Locate the cell with the specified text and output its (x, y) center coordinate. 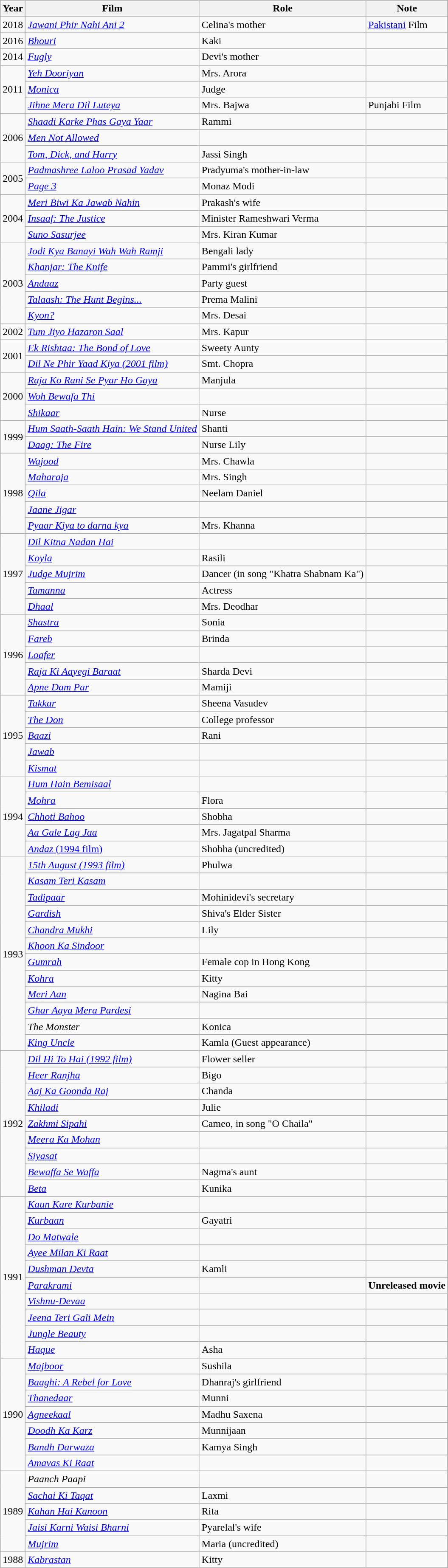
Sweety Aunty (283, 348)
Kamya Singh (283, 1447)
Woh Bewafa Thi (112, 396)
1995 (13, 735)
Jawani Phir Nahi Ani 2 (112, 25)
Neelam Daniel (283, 493)
Maria (uncredited) (283, 1544)
Tamanna (112, 590)
Mrs. Kiran Kumar (283, 235)
1990 (13, 1414)
Haque (112, 1350)
Mamiji (283, 687)
Kurbaan (112, 1220)
Sonia (283, 622)
Prema Malini (283, 299)
2018 (13, 25)
Siyasat (112, 1156)
Aaj Ka Goonda Raj (112, 1091)
Parakrami (112, 1285)
1989 (13, 1511)
1999 (13, 436)
Tadipaar (112, 897)
Kabrastan (112, 1560)
Phulwa (283, 865)
2014 (13, 57)
The Monster (112, 1027)
Dil Hi To Hai (1992 film) (112, 1059)
Kaun Kare Kurbanie (112, 1204)
Maharaja (112, 477)
Shanti (283, 428)
Smt. Chopra (283, 364)
Jaane Jigar (112, 510)
Sachai Ki Taqat (112, 1495)
Raja Ko Rani Se Pyar Ho Gaya (112, 380)
Chandra Mukhi (112, 929)
Sushila (283, 1366)
Note (407, 8)
Do Matwale (112, 1237)
Shikaar (112, 412)
Koyla (112, 558)
Mujrim (112, 1544)
Prakash's wife (283, 203)
Dancer (in song "Khatra Shabnam Ka") (283, 574)
Dil Ne Phir Yaad Kiya (2001 film) (112, 364)
Monica (112, 89)
1988 (13, 1560)
Laxmi (283, 1495)
Female cop in Hong Kong (283, 962)
Flower seller (283, 1059)
Madhu Saxena (283, 1414)
Bengali lady (283, 251)
2004 (13, 219)
Jaisi Karni Waisi Bharni (112, 1528)
Suno Sasurjee (112, 235)
Amavas Ki Raat (112, 1463)
Andaz (1994 film) (112, 849)
Pammi's girlfriend (283, 267)
Minister Rameshwari Verma (283, 219)
Rita (283, 1512)
1992 (13, 1123)
2005 (13, 178)
Mrs. Kapur (283, 332)
Men Not Allowed (112, 138)
Kamla (Guest appearance) (283, 1043)
Shobha (283, 816)
Tom, Dick, and Harry (112, 154)
Rammi (283, 121)
1998 (13, 493)
Nagma's aunt (283, 1172)
Paanch Paapi (112, 1479)
Raja Ki Aayegi Baraat (112, 671)
Unreleased movie (407, 1285)
Vishnu-Devaa (112, 1301)
Judge Mujrim (112, 574)
Heer Ranjha (112, 1075)
Wajood (112, 461)
Fareb (112, 639)
Pyaar Kiya to darna kya (112, 526)
Ek Rishtaa: The Bond of Love (112, 348)
Gayatri (283, 1220)
Yeh Dooriyan (112, 73)
Nurse Lily (283, 445)
Sheena Vasudev (283, 703)
Shastra (112, 622)
Manjula (283, 380)
Actress (283, 590)
Daag: The Fire (112, 445)
Kohra (112, 978)
Bewaffa Se Waffa (112, 1172)
Jeena Teri Gali Mein (112, 1317)
Kunika (283, 1188)
Celina's mother (283, 25)
Pradyuma's mother-in-law (283, 170)
Julie (283, 1107)
2006 (13, 138)
Pyarelal's wife (283, 1528)
Konica (283, 1027)
Dhanraj's girlfriend (283, 1382)
Fugly (112, 57)
Party guest (283, 283)
Judge (283, 89)
Hum Saath-Saath Hain: We Stand United (112, 428)
1996 (13, 655)
Talaash: The Hunt Begins... (112, 299)
Nurse (283, 412)
Pakistani Film (407, 25)
2016 (13, 41)
Jodi Kya Banayi Wah Wah Ramji (112, 251)
Tum Jiyo Hazaron Saal (112, 332)
Andaaz (112, 283)
Baazi (112, 736)
Cameo, in song "O Chaila" (283, 1123)
Film (112, 8)
2000 (13, 396)
Monaz Modi (283, 186)
Jungle Beauty (112, 1334)
Insaaf: The Justice (112, 219)
Flora (283, 800)
Mrs. Jagatpal Sharma (283, 833)
Brinda (283, 639)
Khanjar: The Knife (112, 267)
Mrs. Desai (283, 315)
Jihne Mera Dil Luteya (112, 105)
Loafer (112, 655)
Devi's mother (283, 57)
Beta (112, 1188)
Munni (283, 1398)
Role (283, 8)
Jassi Singh (283, 154)
Mrs. Chawla (283, 461)
Dushman Devta (112, 1269)
Shobha (uncredited) (283, 849)
Bigo (283, 1075)
Rasili (283, 558)
Bandh Darwaza (112, 1447)
Zakhmi Sipahi (112, 1123)
Kismat (112, 768)
2003 (13, 283)
Mrs. Bajwa (283, 105)
Dhaal (112, 606)
Hum Hain Bemisaal (112, 784)
Bhouri (112, 41)
Mrs. Singh (283, 477)
Takkar (112, 703)
Mohra (112, 800)
Page 3 (112, 186)
Baaghi: A Rebel for Love (112, 1382)
Asha (283, 1350)
Chhoti Bahoo (112, 816)
Shiva's Elder Sister (283, 913)
Chanda (283, 1091)
Jawab (112, 752)
Sharda Devi (283, 671)
Gardish (112, 913)
1994 (13, 816)
Padmashree Laloo Prasad Yadav (112, 170)
Kasam Teri Kasam (112, 881)
King Uncle (112, 1043)
Khiladi (112, 1107)
Meri Aan (112, 994)
Punjabi Film (407, 105)
Doodh Ka Karz (112, 1430)
Apne Dam Par (112, 687)
Kyon? (112, 315)
1991 (13, 1277)
Year (13, 8)
Mrs. Deodhar (283, 606)
Meri Biwi Ka Jawab Nahin (112, 203)
The Don (112, 720)
Thanedaar (112, 1398)
Gumrah (112, 962)
Agneekaal (112, 1414)
Majboor (112, 1366)
Mohinidevi's secretary (283, 897)
Dil Kitna Nadan Hai (112, 542)
Rani (283, 736)
Kamli (283, 1269)
2011 (13, 89)
Meera Ka Mohan (112, 1140)
Lily (283, 929)
Ayee Milan Ki Raat (112, 1253)
Kaki (283, 41)
Khoon Ka Sindoor (112, 946)
Munnijaan (283, 1430)
1997 (13, 574)
Nagina Bai (283, 994)
Aa Gale Lag Jaa (112, 833)
Qila (112, 493)
Mrs. Khanna (283, 526)
2001 (13, 356)
Shaadi Karke Phas Gaya Yaar (112, 121)
Kahan Hai Kanoon (112, 1512)
1993 (13, 954)
College professor (283, 720)
15th August (1993 film) (112, 865)
Mrs. Arora (283, 73)
Ghar Aaya Mera Pardesi (112, 1011)
2002 (13, 332)
